From the cell containing the given text, extract its center point as (X, Y) coordinate. 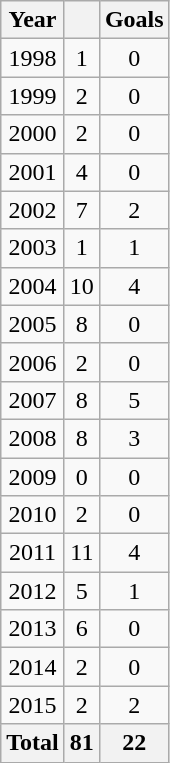
2012 (33, 591)
81 (82, 743)
1998 (33, 58)
10 (82, 286)
1999 (33, 96)
2002 (33, 210)
22 (134, 743)
6 (82, 629)
Goals (134, 20)
2014 (33, 667)
Year (33, 20)
2011 (33, 553)
3 (134, 438)
2009 (33, 477)
2003 (33, 248)
Total (33, 743)
2004 (33, 286)
7 (82, 210)
2005 (33, 324)
2001 (33, 172)
2000 (33, 134)
2013 (33, 629)
2010 (33, 515)
2006 (33, 362)
2008 (33, 438)
2015 (33, 705)
2007 (33, 400)
11 (82, 553)
